Extract the (X, Y) coordinate from the center of the cell holding the provided text.  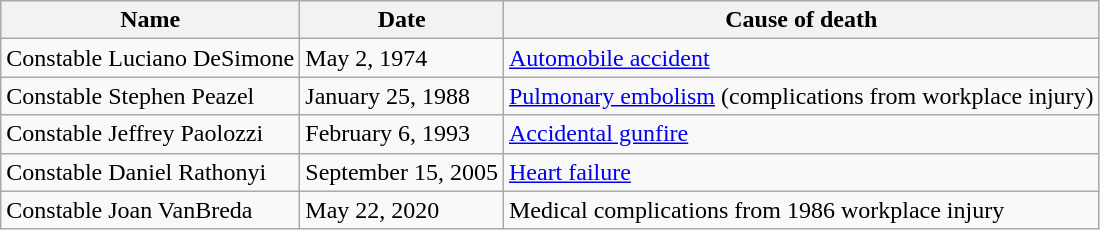
September 15, 2005 (402, 172)
May 22, 2020 (402, 210)
Medical complications from 1986 workplace injury (801, 210)
Pulmonary embolism (complications from workplace injury) (801, 96)
Constable Joan VanBreda (150, 210)
Automobile accident (801, 58)
Cause of death (801, 20)
Constable Stephen Peazel (150, 96)
Constable Daniel Rathonyi (150, 172)
Constable Luciano DeSimone (150, 58)
Accidental gunfire (801, 134)
January 25, 1988 (402, 96)
February 6, 1993 (402, 134)
Date (402, 20)
Constable Jeffrey Paolozzi (150, 134)
Heart failure (801, 172)
May 2, 1974 (402, 58)
Name (150, 20)
